Determine the [X, Y] coordinate at the center of the cell enclosing the given text.  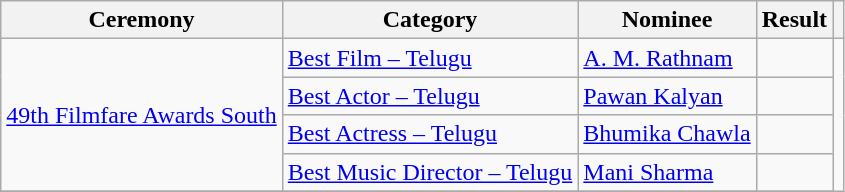
Ceremony [142, 20]
Bhumika Chawla [667, 134]
Pawan Kalyan [667, 96]
Best Actor – Telugu [430, 96]
49th Filmfare Awards South [142, 115]
Result [794, 20]
A. M. Rathnam [667, 58]
Nominee [667, 20]
Mani Sharma [667, 172]
Best Film – Telugu [430, 58]
Category [430, 20]
Best Actress – Telugu [430, 134]
Best Music Director – Telugu [430, 172]
